Return the [x, y] coordinate for the center point of the cell that contains the specified text.  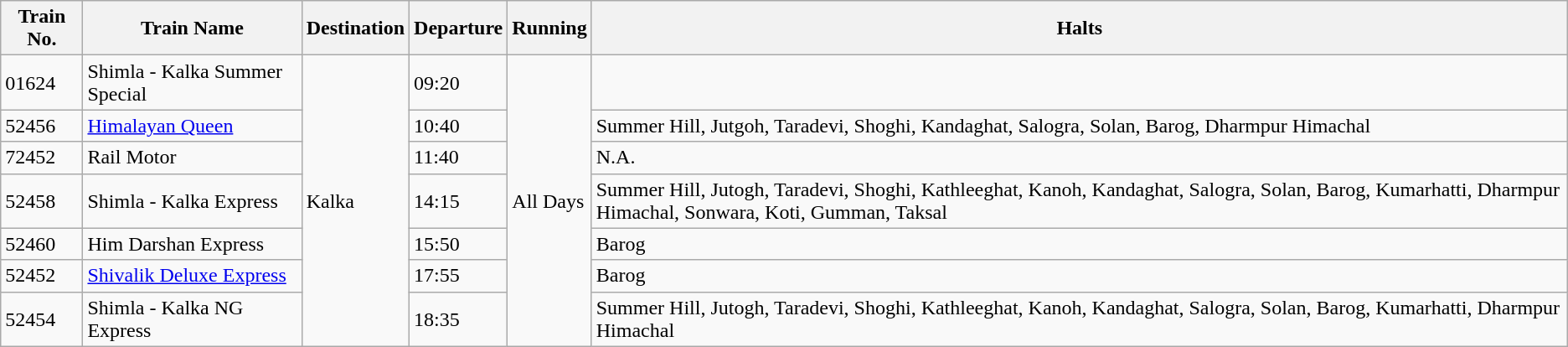
10:40 [459, 126]
Rail Motor [193, 158]
15:50 [459, 244]
All Days [549, 201]
17:55 [459, 276]
52460 [42, 244]
72452 [42, 158]
Shimla - Kalka NG Express [193, 319]
Departure [459, 28]
N.A. [1079, 158]
Destination [355, 28]
52456 [42, 126]
Train No. [42, 28]
Himalayan Queen [193, 126]
01624 [42, 82]
Halts [1079, 28]
52458 [42, 201]
Shimla - Kalka Summer Special [193, 82]
Summer Hill, Jutgoh, Taradevi, Shoghi, Kandaghat, Salogra, Solan, Barog, Dharmpur Himachal [1079, 126]
11:40 [459, 158]
Him Darshan Express [193, 244]
18:35 [459, 319]
Train Name [193, 28]
52452 [42, 276]
Shimla - Kalka Express [193, 201]
14:15 [459, 201]
Summer Hill, Jutogh, Taradevi, Shoghi, Kathleeghat, Kanoh, Kandaghat, Salogra, Solan, Barog, Kumarhatti, Dharmpur Himachal [1079, 319]
Shivalik Deluxe Express [193, 276]
Running [549, 28]
52454 [42, 319]
09:20 [459, 82]
Kalka [355, 201]
